Find where the given text appears and provide that cell's center as (x, y) coordinate. 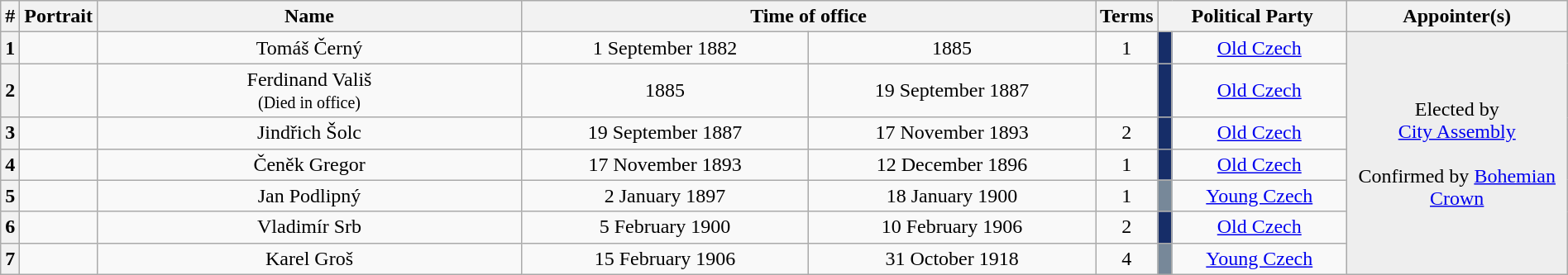
Karel Groš (309, 258)
15 February 1906 (665, 258)
12 December 1896 (953, 164)
Ferdinand Vališ(Died in office) (309, 91)
6 (10, 227)
10 February 1906 (953, 227)
Jindřich Šolc (309, 133)
5 February 1900 (665, 227)
Vladimír Srb (309, 227)
Portrait (59, 17)
Čeněk Gregor (309, 164)
Political Party (1252, 17)
1 September 1882 (665, 48)
31 October 1918 (953, 258)
Elected byCity AssemblyConfirmed by Bohemian Crown (1457, 154)
3 (10, 133)
2 January 1897 (665, 196)
Time of office (809, 17)
Terms (1127, 17)
Jan Podlipný (309, 196)
5 (10, 196)
Tomáš Černý (309, 48)
# (10, 17)
18 January 1900 (953, 196)
7 (10, 258)
Name (309, 17)
Appointer(s) (1457, 17)
